Provide the [x, y] coordinate of the cell's center where the given text is located.  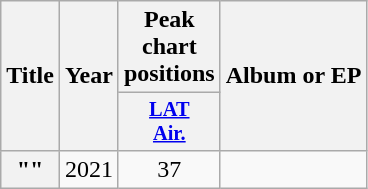
Album or EP [294, 76]
37 [169, 169]
Title [30, 76]
2021 [88, 169]
Year [88, 76]
LATAir. [169, 122]
"" [30, 169]
Peak chart positions [169, 47]
